Identify which cell holds the provided text, then report its [x, y] central coordinate. 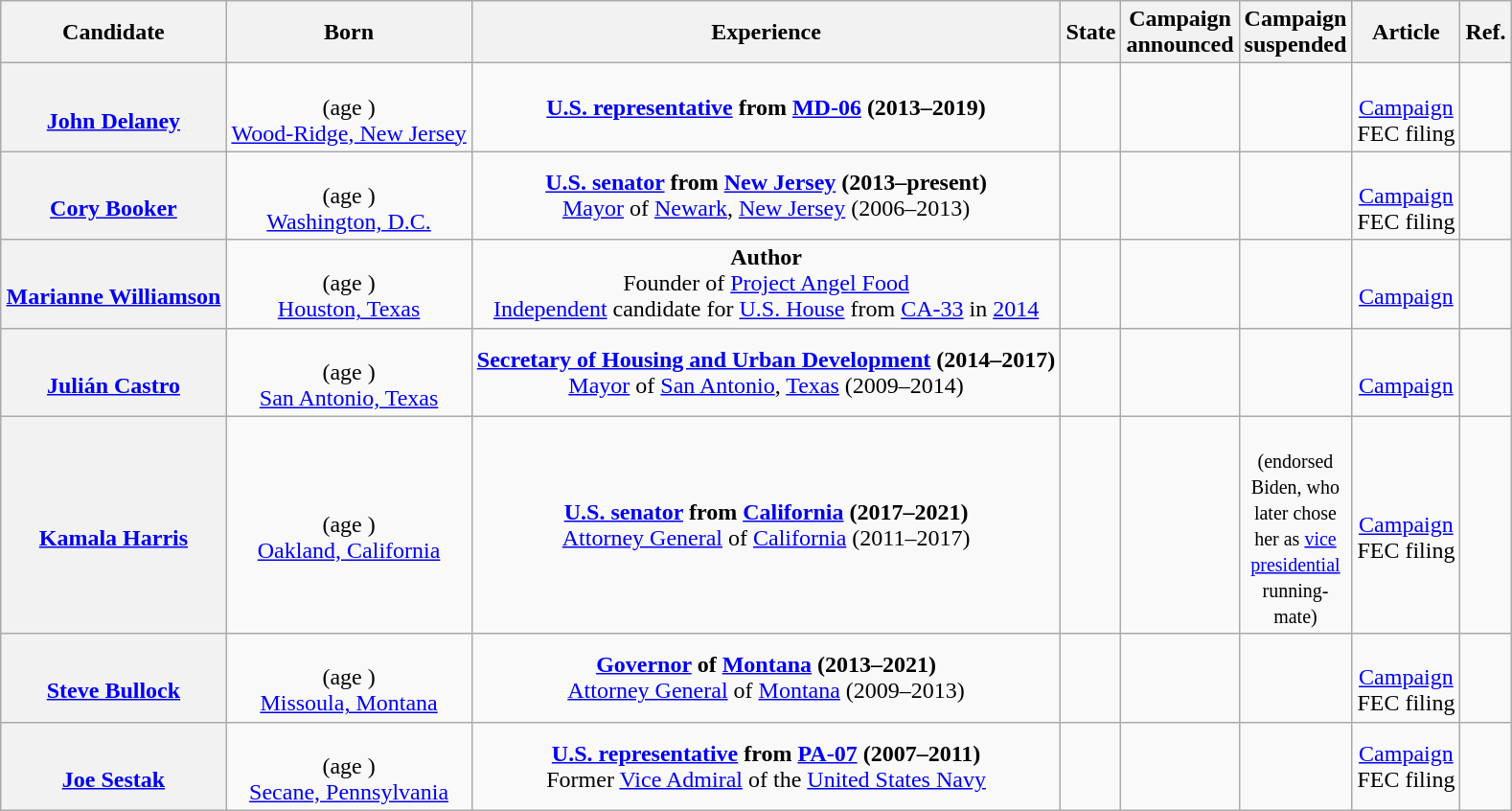
(age )Houston, Texas [349, 284]
(endorsed Biden, who later chose her as vice presidential running-mate) [1295, 525]
U.S. representative from MD-06 (2013–2019) [767, 107]
(age )Secane, Pennsylvania [349, 766]
Governor of Montana (2013–2021)Attorney General of Montana (2009–2013) [767, 678]
AuthorFounder of Project Angel FoodIndependent candidate for U.S. House from CA-33 in 2014 [767, 284]
Joe Sestak [113, 766]
(age )Oakland, California [349, 525]
Marianne Williamson [113, 284]
Julián Castro [113, 372]
U.S. senator from New Jersey (2013–present)Mayor of Newark, New Jersey (2006–2013) [767, 196]
(age )Washington, D.C. [349, 196]
Steve Bullock [113, 678]
(age )Wood-Ridge, New Jersey [349, 107]
John Delaney [113, 107]
Article [1407, 33]
Secretary of Housing and Urban Development (2014–2017)Mayor of San Antonio, Texas (2009–2014) [767, 372]
Campaignsuspended [1295, 33]
(age )San Antonio, Texas [349, 372]
U.S. representative from PA-07 (2007–2011) Former Vice Admiral of the United States Navy [767, 766]
State [1090, 33]
Born [349, 33]
Cory Booker [113, 196]
Experience [767, 33]
Kamala Harris [113, 525]
U.S. senator from California (2017–2021)Attorney General of California (2011–2017) [767, 525]
Ref. [1485, 33]
Campaignannounced [1180, 33]
(age )Missoula, Montana [349, 678]
Candidate [113, 33]
